Return the (X, Y) coordinate for the center point of the cell that contains the specified text.  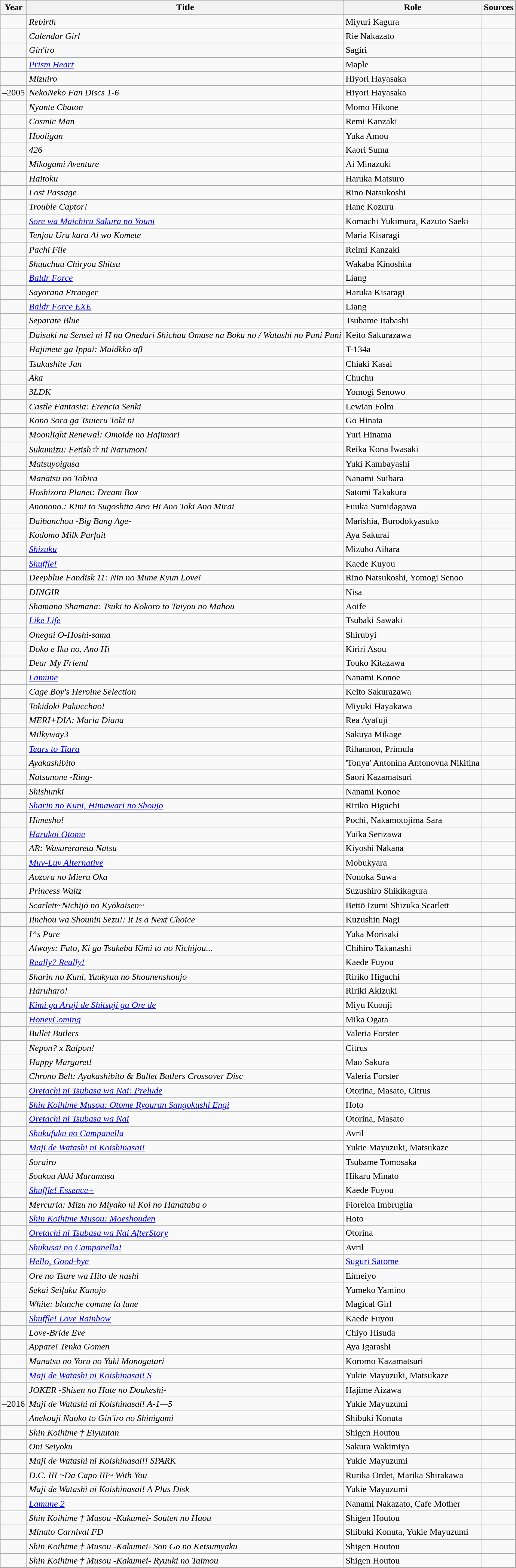
Shin Koihime Musou: Otome Ryouran Sangokushi Engi (185, 1105)
Koromo Kazamatsuri (412, 1361)
Chihiro Takanashi (412, 948)
Suguri Satome (412, 1262)
Sukumizu: Fetish☆ ni Narumon! (185, 449)
Nyante Chaton (185, 107)
Sharin no Kuni, Yuukyuu no Shounenshoujo (185, 976)
Kono Sora ga Tsuieru Toki ni (185, 421)
Tsukushite Jan (185, 363)
Maji de Watashi ni Koishinasai! A-1—5 (185, 1404)
Nanami Nakazato, Cafe Mother (412, 1504)
Trouble Captor! (185, 207)
Sources (498, 7)
T-134a (412, 349)
Shin Koihime Musou: Moeshouden (185, 1219)
Haruka Matsuro (412, 179)
Haruka Kisaragi (412, 292)
AR: Wasurerareta Natsu (185, 848)
Mizuho Aihara (412, 549)
Minato Carnival FD (185, 1532)
Chiyo Hisuda (412, 1333)
Deepblue Fandisk 11: Nin no Mune Kyun Love! (185, 578)
Haruharo! (185, 991)
Scarlett~Nichijō no Kyōkaisen~ (185, 905)
Chrono Belt: Ayakashibito & Bullet Butlers Crossover Disc (185, 1076)
Miyuki Hayakawa (412, 706)
Sagiri (412, 50)
Kaede Kuyou (412, 564)
Kaori Suma (412, 150)
Rea Ayafuji (412, 720)
Baldr Force EXE (185, 306)
Rebirth (185, 22)
Shin Koihime † Eiyuutan (185, 1432)
Kodomo Milk Parfait (185, 535)
Harukoi Otome (185, 834)
Mao Sakura (412, 1062)
Eimeiyo (412, 1276)
Rie Nakazato (412, 36)
I”s Pure (185, 934)
Sakura Wakimiya (412, 1447)
Baldr Force (185, 278)
Shukufuku no Campanella (185, 1133)
Haitoku (185, 179)
Mizuiro (185, 79)
Suzushiro Shikikagura (412, 891)
Hoshizora Planet: Dream Box (185, 492)
Fiorelea Imbruglia (412, 1205)
Shishunki (185, 791)
Fuuka Sumidagawa (412, 506)
Saori Kazamatsuri (412, 777)
Tenjou Ura kara Ai wo Komete (185, 235)
Kimi ga Aruji de Shitsuji ga Ore de (185, 1005)
Rihannon, Primula (412, 749)
Lamune (185, 677)
Sayorana Etranger (185, 292)
Shibuki Konuta, Yukie Mayuzumi (412, 1532)
Hane Kozuru (412, 207)
Chiaki Kasai (412, 363)
Love-Bride Eve (185, 1333)
Pochi, Nakamotojima Sara (412, 820)
Bullet Butlers (185, 1034)
Yumeko Yamino (412, 1290)
Shin Koihime † Musou -Kakumei- Ryuuki no Taimou (185, 1561)
Shizuku (185, 549)
Sekai Seifuku Kanojo (185, 1290)
Reika Kona Iwasaki (412, 449)
–2016 (13, 1404)
Cosmic Man (185, 121)
Rino Natsukoshi, Yomogi Senoo (412, 578)
Shuffle! (185, 564)
White: blanche comme la lune (185, 1304)
Year (13, 7)
Really? Really! (185, 962)
Mercuria: Mizu no Miyako ni Koi no Hanataba o (185, 1205)
Kuzushin Nagi (412, 919)
Shin Koihime † Musou -Kakumei- Souten no Haou (185, 1518)
Manatsu no Tobira (185, 478)
Oretachi ni Tsubasa wa Nai: Prelude (185, 1090)
HoneyComing (185, 1019)
Prism Heart (185, 64)
Miyu Kuonji (412, 1005)
Hajimete ga Ippai: Maidkko αβ (185, 349)
Sharin no Kuni, Himawari no Shoujo (185, 806)
Daibanchou -Big Bang Age- (185, 521)
Mika Ogata (412, 1019)
Otorina (412, 1233)
JOKER -Shisen no Hate no Doukeshi- (185, 1389)
Shuffle! Love Rainbow (185, 1318)
Maple (412, 64)
Shibuki Konuta (412, 1418)
Onegai O-Hoshi-sama (185, 635)
Aka (185, 378)
Rino Natsukoshi (412, 193)
Princess Waltz (185, 891)
Appare! Tenka Gomen (185, 1347)
Hikaru Minato (412, 1176)
Bettō Izumi Shizuka Scarlett (412, 905)
–2005 (13, 93)
Otorina, Masato, Citrus (412, 1090)
Lamune 2 (185, 1504)
NekoNeko Fan Discs 1-6 (185, 93)
Aoife (412, 606)
Always: Futo, Ki ga Tsukeba Kimi to no Nichijou... (185, 948)
3LDK (185, 392)
Hooligan (185, 135)
Touko Kitazawa (412, 663)
Tsubame Itabashi (412, 321)
Yuka Amou (412, 135)
Natsunone -Ring- (185, 777)
Soukou Akki Muramasa (185, 1176)
Separate Blue (185, 321)
426 (185, 150)
Nisa (412, 592)
Shamana Shamana: Tsuki to Kokoro to Taiyou no Mahou (185, 606)
Shin Koihime † Musou -Kakumei- Son Go no Ketsumyaku (185, 1546)
Matsuyoigusa (185, 464)
Maji de Watashi ni Koishinasai!! SPARK (185, 1461)
Oretachi ni Tsubasa wa Nai (185, 1119)
Momo Hikone (412, 107)
Mikogami Aventure (185, 164)
Nepon? x Raipon! (185, 1048)
Daisuki na Sensei ni H na Onedari Shichau Omase na Boku no / Watashi no Puni Puni (185, 335)
Maji de Watashi ni Koishinasai! (185, 1147)
Rurika Ordet, Marika Shirakawa (412, 1475)
Maria Kisaragi (412, 235)
Magical Girl (412, 1304)
Oretachi ni Tsubasa wa Nai AfterStory (185, 1233)
Role (412, 7)
Sorairo (185, 1162)
Yuki Kambayashi (412, 464)
Kiriri Asou (412, 649)
Satomi Takakura (412, 492)
Komachi Yukimura, Kazuto Saeki (412, 221)
Milkyway3 (185, 734)
MERI+DIA: Maria Diana (185, 720)
Miyuri Kagura (412, 22)
Mobukyara (412, 863)
Nanami Suibara (412, 478)
Marishia, Burodokyasuko (412, 521)
Manatsu no Yoru no Yuki Monogatari (185, 1361)
Tears to Tiara (185, 749)
Tsubame Tomosaka (412, 1162)
Himesho! (185, 820)
Maji de Watashi ni Koishinasai! S (185, 1375)
Nonoka Suwa (412, 877)
Remi Kanzaki (412, 121)
Hajime Aizawa (412, 1389)
Tokidoki Pakucchao! (185, 706)
Citrus (412, 1048)
Dear My Friend (185, 663)
Like Life (185, 620)
Aya Sakurai (412, 535)
Go Hinata (412, 421)
Calendar Girl (185, 36)
Reimi Kanzaki (412, 250)
Shukusai no Campanella! (185, 1247)
Iinchou wa Shounin Sezu!: It Is a Next Choice (185, 919)
Gin'iro (185, 50)
Doko e Iku no, Ano Hi (185, 649)
Wakaba Kinoshita (412, 264)
'Tonya' Antonina Antonovna Nikitina (412, 763)
Ore no Tsure wa Hito de nashi (185, 1276)
Yuri Hinama (412, 435)
Hello, Good-bye (185, 1262)
Ririki Akizuki (412, 991)
Lost Passage (185, 193)
Yuka Morisaki (412, 934)
Shuffle! Essence+ (185, 1190)
Ayakashibito (185, 763)
Happy Margaret! (185, 1062)
DINGIR (185, 592)
Lewian Folm (412, 406)
Ai Minazuki (412, 164)
Tsubaki Sawaki (412, 620)
Sakuya Mikage (412, 734)
Shuuchuu Chiryou Shitsu (185, 264)
Yomogi Senowo (412, 392)
D.C. III ~Da Capo III~ With You (185, 1475)
Maji de Watashi ni Koishinasai! A Plus Disk (185, 1489)
Anekouji Naoko to Gin'iro no Shinigami (185, 1418)
Title (185, 7)
Castle Fantasia: Erencia Senki (185, 406)
Kiyoshi Nakana (412, 848)
Sore wa Maichiru Sakura no Youni (185, 221)
Muv-Luv Alternative (185, 863)
Oni Seiyoku (185, 1447)
Anonono.: Kimi to Sugoshita Ano Hi Ano Toki Ano Mirai (185, 506)
Pachi File (185, 250)
Cage Boy's Heroine Selection (185, 692)
Aozora no Mieru Oka (185, 877)
Shirubyi (412, 635)
Moonlight Renewal: Omoide no Hajimari (185, 435)
Otorina, Masato (412, 1119)
Chuchu (412, 378)
Yuika Serizawa (412, 834)
Aya Igarashi (412, 1347)
